Pinpoint the cell where the given text exists, returning its [x, y] midpoint coordinate. 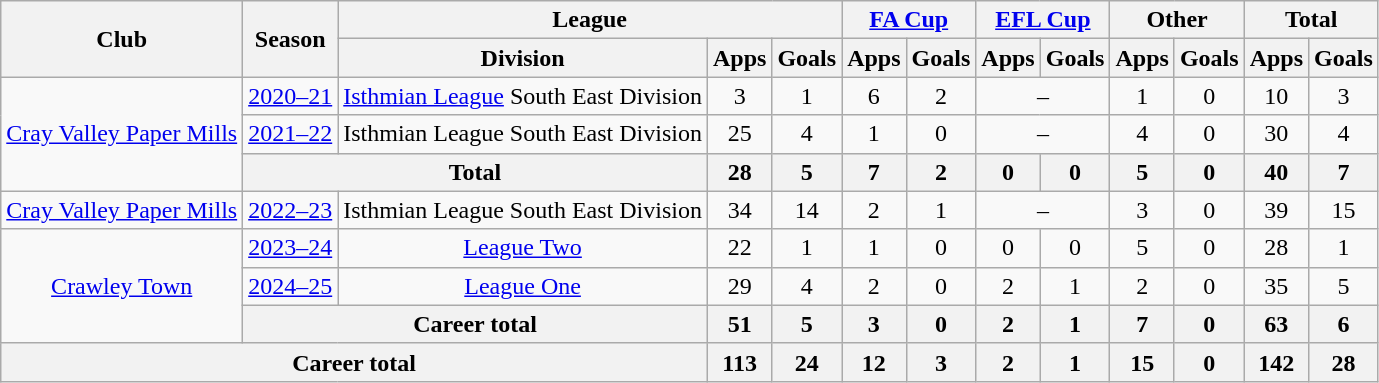
Division [523, 58]
2023–24 [290, 248]
Other [1177, 20]
24 [807, 362]
142 [1276, 362]
63 [1276, 324]
14 [807, 210]
League Two [523, 248]
2022–23 [290, 210]
25 [739, 134]
2021–22 [290, 134]
12 [874, 362]
2024–25 [290, 286]
35 [1276, 286]
40 [1276, 172]
League [590, 20]
34 [739, 210]
Season [290, 39]
113 [739, 362]
29 [739, 286]
League One [523, 286]
30 [1276, 134]
EFL Cup [1043, 20]
FA Cup [909, 20]
Club [122, 39]
51 [739, 324]
2020–21 [290, 96]
Crawley Town [122, 286]
10 [1276, 96]
39 [1276, 210]
22 [739, 248]
